Identify which cell holds the provided text, then report its (X, Y) central coordinate. 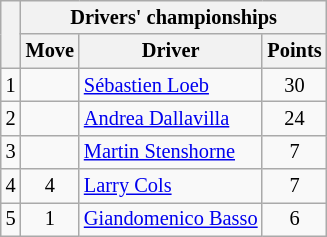
Driver (171, 51)
Points (294, 51)
24 (294, 118)
6 (294, 219)
5 (11, 219)
2 (11, 118)
Andrea Dallavilla (171, 118)
3 (11, 152)
Giandomenico Basso (171, 219)
Sébastien Loeb (171, 85)
30 (294, 85)
Drivers' championships (174, 17)
Martin Stenshorne (171, 152)
Move (50, 51)
Larry Cols (171, 186)
